Find where the given text appears and provide that cell's center as [X, Y] coordinate. 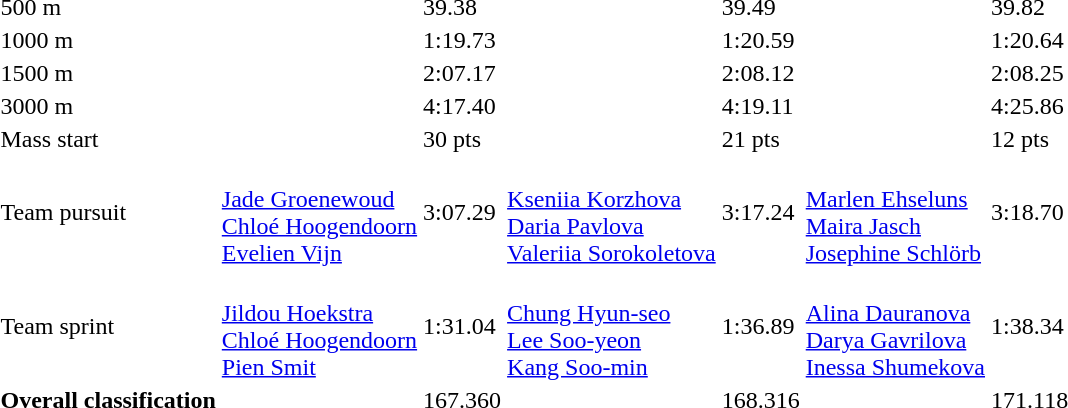
Alina DauranovaDarya GavrilovaInessa Shumekova [895, 326]
2:08.12 [760, 73]
Kseniia KorzhovaDaria PavlovaValeriia Sorokoletova [612, 212]
1:31.04 [462, 326]
30 pts [462, 139]
3:07.29 [462, 212]
2:07.17 [462, 73]
3:17.24 [760, 212]
4:19.11 [760, 106]
21 pts [760, 139]
Chung Hyun-seoLee Soo-yeonKang Soo-min [612, 326]
4:17.40 [462, 106]
1:36.89 [760, 326]
Jildou HoekstraChloé HoogendoornPien Smit [319, 326]
1:20.59 [760, 40]
Marlen EhselunsMaira JaschJosephine Schlörb [895, 212]
1:19.73 [462, 40]
Jade GroenewoudChloé HoogendoornEvelien Vijn [319, 212]
